Output the (X, Y) coordinate of the center of the cell containing the given text.  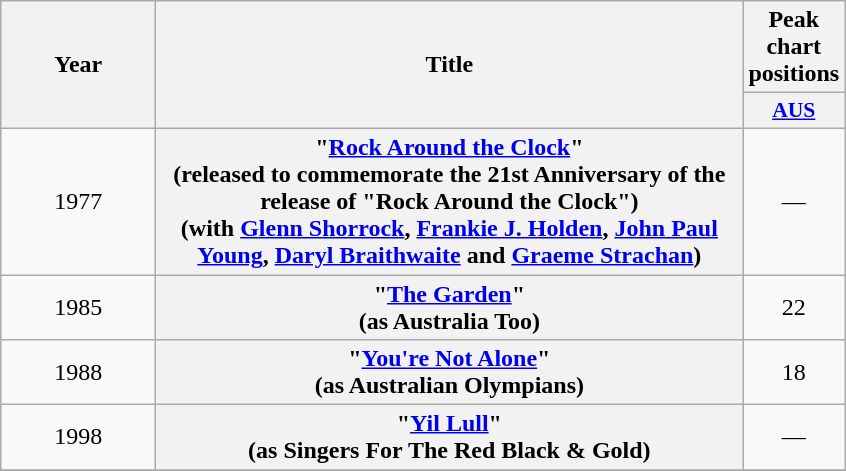
18 (794, 372)
"Yil Lull"(as Singers For The Red Black & Gold) (450, 438)
1988 (78, 372)
Peak chartpositions (794, 47)
1985 (78, 306)
"You're Not Alone"(as Australian Olympians) (450, 372)
22 (794, 306)
1998 (78, 438)
"The Garden"(as Australia Too) (450, 306)
Year (78, 65)
AUS (794, 111)
Title (450, 65)
1977 (78, 201)
